Return the [x, y] coordinate for the center point of the cell that contains the specified text.  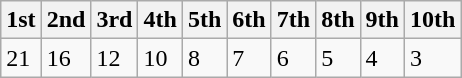
3rd [114, 20]
2nd [66, 20]
4 [382, 58]
5 [338, 58]
1st [21, 20]
10th [432, 20]
21 [21, 58]
4th [160, 20]
8 [204, 58]
6 [293, 58]
8th [338, 20]
7 [249, 58]
12 [114, 58]
16 [66, 58]
9th [382, 20]
6th [249, 20]
10 [160, 58]
5th [204, 20]
3 [432, 58]
7th [293, 20]
